Detect which cell encompasses the target text, then output its [X, Y] center coordinate. 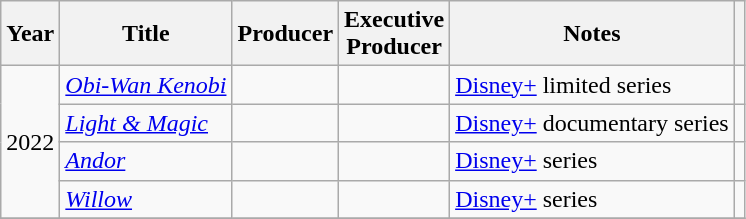
Obi-Wan Kenobi [146, 85]
ExecutiveProducer [394, 34]
Producer [286, 34]
Disney+ limited series [592, 85]
Light & Magic [146, 123]
Year [30, 34]
2022 [30, 142]
Disney+ documentary series [592, 123]
Andor [146, 161]
Willow [146, 199]
Title [146, 34]
Notes [592, 34]
